Pinpoint the cell where the given text exists, returning its (x, y) midpoint coordinate. 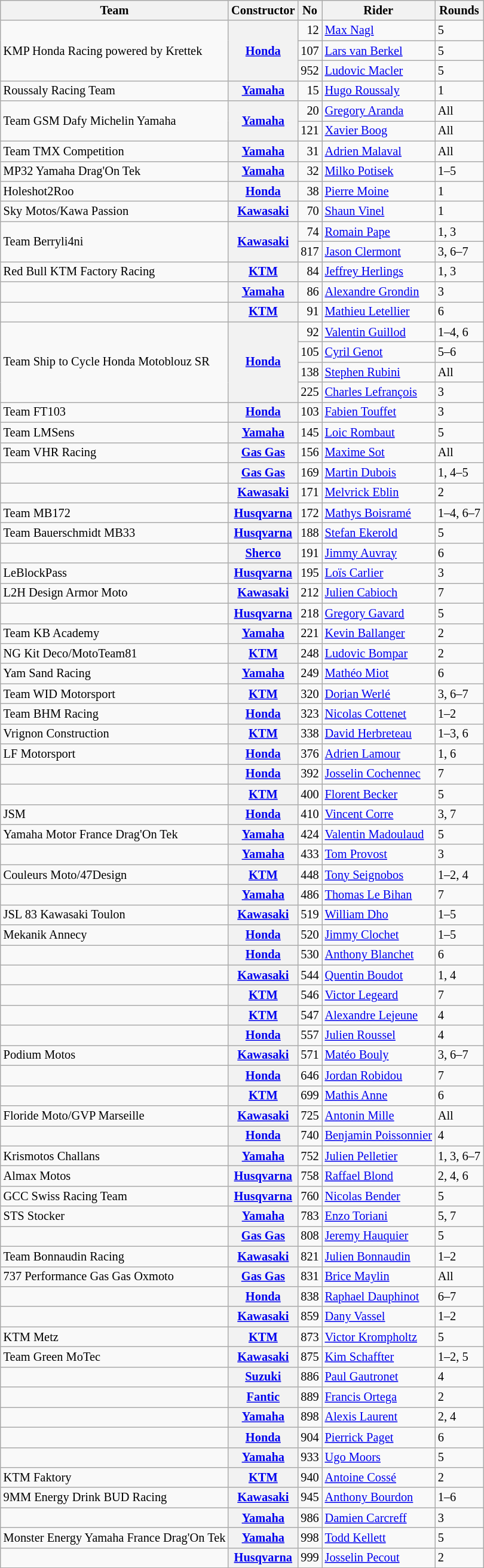
530 (310, 955)
392 (310, 774)
Jimmy Clochet (379, 935)
LF Motorsport (115, 754)
Anthony Blanchet (379, 955)
No (310, 10)
169 (310, 472)
Krismotos Challans (115, 1156)
Gregory Aranda (379, 111)
Cyril Genot (379, 352)
Team KB Academy (115, 634)
1–2, 5 (459, 1357)
Anthony Bourdon (379, 1498)
Mathéo Miot (379, 674)
Floride Moto/GVP Marseille (115, 1115)
Julien Roussel (379, 1035)
Julien Bonnaudin (379, 1256)
Victor Krompholtz (379, 1337)
Monster Energy Yamaha France Drag'On Tek (115, 1538)
Hugo Roussaly (379, 91)
544 (310, 975)
Benjamin Poissonnier (379, 1136)
Team Green MoTec (115, 1357)
1, 3, 6–7 (459, 1156)
221 (310, 634)
GCC Swiss Racing Team (115, 1196)
831 (310, 1277)
156 (310, 453)
Team WID Motorsport (115, 694)
323 (310, 714)
Sherco (263, 553)
Adrien Malaval (379, 151)
David Herbreteau (379, 734)
1–4, 6–7 (459, 513)
6–7 (459, 1296)
Pierre Moine (379, 191)
Martin Dubois (379, 472)
38 (310, 191)
699 (310, 1096)
Max Nagl (379, 30)
92 (310, 332)
448 (310, 875)
KMP Honda Racing powered by Krettek (115, 50)
Pierrick Paget (379, 1437)
Xavier Boog (379, 131)
Stefan Ekerold (379, 533)
171 (310, 493)
783 (310, 1216)
546 (310, 995)
Milko Potisek (379, 171)
433 (310, 854)
15 (310, 91)
Charles Lefrançois (379, 392)
898 (310, 1417)
212 (310, 593)
Team Bonnaudin Racing (115, 1256)
12 (310, 30)
32 (310, 171)
225 (310, 392)
940 (310, 1477)
Paul Gautronet (379, 1377)
Team BHM Racing (115, 714)
Rounds (459, 10)
Julien Cabioch (379, 593)
945 (310, 1498)
Almax Motos (115, 1176)
Josselin Pecout (379, 1558)
Antonin Mille (379, 1115)
105 (310, 352)
KTM Faktory (115, 1477)
Suzuki (263, 1377)
Fantic (263, 1397)
Team (115, 10)
Vrignon Construction (115, 734)
1, 6 (459, 754)
Stephen Rubini (379, 372)
Mathieu Letellier (379, 312)
557 (310, 1035)
740 (310, 1136)
JSL 83 Kawasaki Toulon (115, 915)
Team FT103 (115, 412)
Ludovic Macler (379, 70)
Yam Sand Racing (115, 674)
Alexis Laurent (379, 1417)
376 (310, 754)
Ugo Moors (379, 1458)
91 (310, 312)
20 (310, 111)
172 (310, 513)
145 (310, 432)
9MM Energy Drink BUD Racing (115, 1498)
Nicolas Cottenet (379, 714)
Lars van Berkel (379, 51)
Constructor (263, 10)
519 (310, 915)
Enzo Toriani (379, 1216)
Team MB172 (115, 513)
952 (310, 70)
Mekanik Annecy (115, 935)
Melvrick Eblin (379, 493)
Team Berryli4ni (115, 241)
Rider (379, 10)
Adrien Lamour (379, 754)
320 (310, 694)
Red Bull KTM Factory Racing (115, 272)
Alexandre Lejeune (379, 1015)
KTM Metz (115, 1337)
L2H Design Armor Moto (115, 593)
Gregory Gavard (379, 613)
Team Bauerschmidt MB33 (115, 533)
Couleurs Moto/47Design (115, 875)
Florent Becker (379, 794)
Yamaha Motor France Drag'On Tek (115, 834)
Podium Motos (115, 1055)
William Dho (379, 915)
986 (310, 1518)
NG Kit Deco/MotoTeam81 (115, 653)
218 (310, 613)
752 (310, 1156)
70 (310, 211)
Roussaly Racing Team (115, 91)
Jeffrey Herlings (379, 272)
188 (310, 533)
Francis Ortega (379, 1397)
Mathis Anne (379, 1096)
Jeremy Hauquier (379, 1236)
JSM (115, 814)
424 (310, 834)
Julien Pelletier (379, 1156)
107 (310, 51)
Maxime Sot (379, 453)
Fabien Touffet (379, 412)
138 (310, 372)
338 (310, 734)
Tony Seignobos (379, 875)
Kim Schaffter (379, 1357)
Loic Rombaut (379, 432)
Matéo Bouly (379, 1055)
Jason Clermont (379, 251)
3, 7 (459, 814)
758 (310, 1176)
Nicolas Bender (379, 1196)
1–4, 6 (459, 332)
5–6 (459, 352)
121 (310, 131)
Jimmy Auvray (379, 553)
Thomas Le Bihan (379, 894)
LeBlockPass (115, 573)
Dorian Werlé (379, 694)
249 (310, 674)
103 (310, 412)
410 (310, 814)
889 (310, 1397)
Team Ship to Cycle Honda Motoblouz SR (115, 362)
Brice Maylin (379, 1277)
Romain Pape (379, 232)
Holeshot2Roo (115, 191)
Team LMSens (115, 432)
817 (310, 251)
1–6 (459, 1498)
Sky Motos/Kawa Passion (115, 211)
1, 4 (459, 975)
873 (310, 1337)
904 (310, 1437)
Raffael Blond (379, 1176)
Victor Legeard (379, 995)
1, 4–5 (459, 472)
5, 7 (459, 1216)
74 (310, 232)
248 (310, 653)
859 (310, 1317)
646 (310, 1075)
2, 4 (459, 1417)
725 (310, 1115)
Team VHR Racing (115, 453)
86 (310, 292)
999 (310, 1558)
Raphael Dauphinot (379, 1296)
Team GSM Dafy Michelin Yamaha (115, 121)
886 (310, 1377)
STS Stocker (115, 1216)
821 (310, 1256)
Vincent Corre (379, 814)
Shaun Vinel (379, 211)
400 (310, 794)
195 (310, 573)
84 (310, 272)
998 (310, 1538)
MP32 Yamaha Drag'On Tek (115, 171)
808 (310, 1236)
760 (310, 1196)
Ludovic Bompar (379, 653)
Dany Vassel (379, 1317)
191 (310, 553)
Team TMX Competition (115, 151)
Antoine Cossé (379, 1477)
875 (310, 1357)
520 (310, 935)
Mathys Boisramé (379, 513)
Alexandre Grondin (379, 292)
Valentin Guillod (379, 332)
Valentin Madoulaud (379, 834)
933 (310, 1458)
486 (310, 894)
Quentin Boudot (379, 975)
571 (310, 1055)
31 (310, 151)
Tom Provost (379, 854)
Todd Kellett (379, 1538)
Damien Carcreff (379, 1518)
1–3, 6 (459, 734)
Jordan Robidou (379, 1075)
838 (310, 1296)
1–2, 4 (459, 875)
2, 4, 6 (459, 1176)
Loïs Carlier (379, 573)
737 Performance Gas Gas Oxmoto (115, 1277)
547 (310, 1015)
Josselin Cochennec (379, 774)
Kevin Ballanger (379, 634)
